Return (x, y) of the center of cell containing provided text 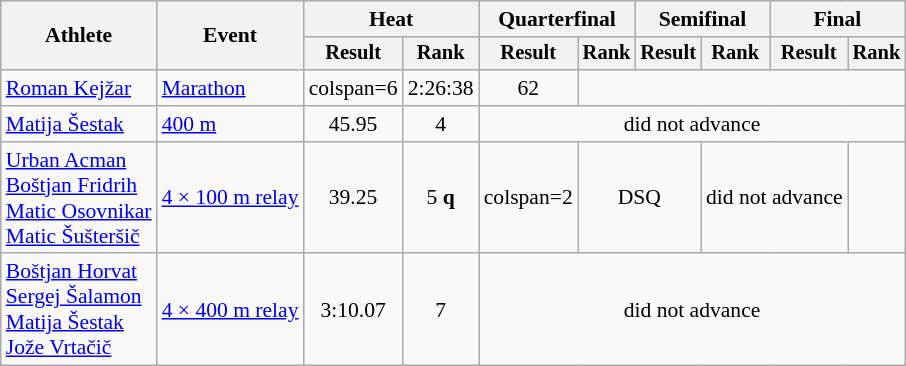
4 (441, 124)
39.25 (354, 198)
colspan=2 (528, 198)
3:10.07 (354, 310)
Boštjan HorvatSergej ŠalamonMatija ŠestakJože Vrtačič (79, 310)
DSQ (640, 198)
4 × 400 m relay (230, 310)
Semifinal (702, 19)
colspan=6 (354, 88)
62 (528, 88)
7 (441, 310)
Final (838, 19)
45.95 (354, 124)
4 × 100 m relay (230, 198)
Heat (392, 19)
400 m (230, 124)
Roman Kejžar (79, 88)
Quarterfinal (558, 19)
2:26:38 (441, 88)
Urban AcmanBoštjan FridrihMatic OsovnikarMatic Šušteršič (79, 198)
5 q (441, 198)
Athlete (79, 36)
Marathon (230, 88)
Matija Šestak (79, 124)
Event (230, 36)
